Capture the cell that displays the provided text and extract its (x, y) central coordinate. 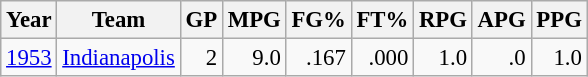
Year (29, 20)
FG% (318, 20)
GP (201, 20)
PPG (559, 20)
Team (118, 20)
.0 (502, 58)
RPG (444, 20)
2 (201, 58)
1953 (29, 58)
APG (502, 20)
Indianapolis (118, 58)
.167 (318, 58)
.000 (382, 58)
FT% (382, 20)
9.0 (254, 58)
MPG (254, 20)
